Return the [X, Y] coordinate for the center point of the cell that contains the specified text.  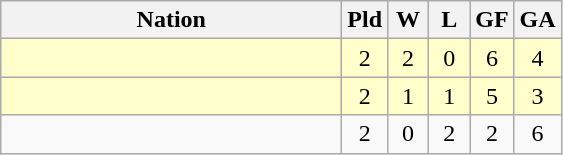
GF [492, 20]
5 [492, 96]
4 [538, 58]
W [408, 20]
Pld [365, 20]
L [450, 20]
3 [538, 96]
Nation [172, 20]
GA [538, 20]
